Search for the cell housing the specified text and yield its [x, y] center coordinate. 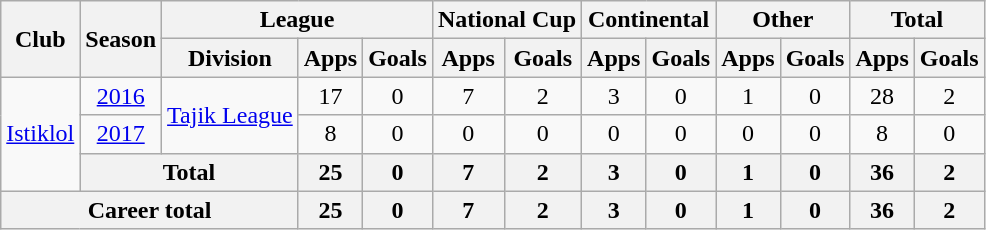
Istiklol [40, 134]
Division [230, 58]
Other [783, 20]
League [298, 20]
Career total [150, 210]
National Cup [506, 20]
2017 [121, 134]
2016 [121, 96]
Continental [649, 20]
28 [882, 96]
Season [121, 39]
17 [330, 96]
Club [40, 39]
Tajik League [230, 115]
